Output the (x, y) coordinate of the center of the cell containing the given text.  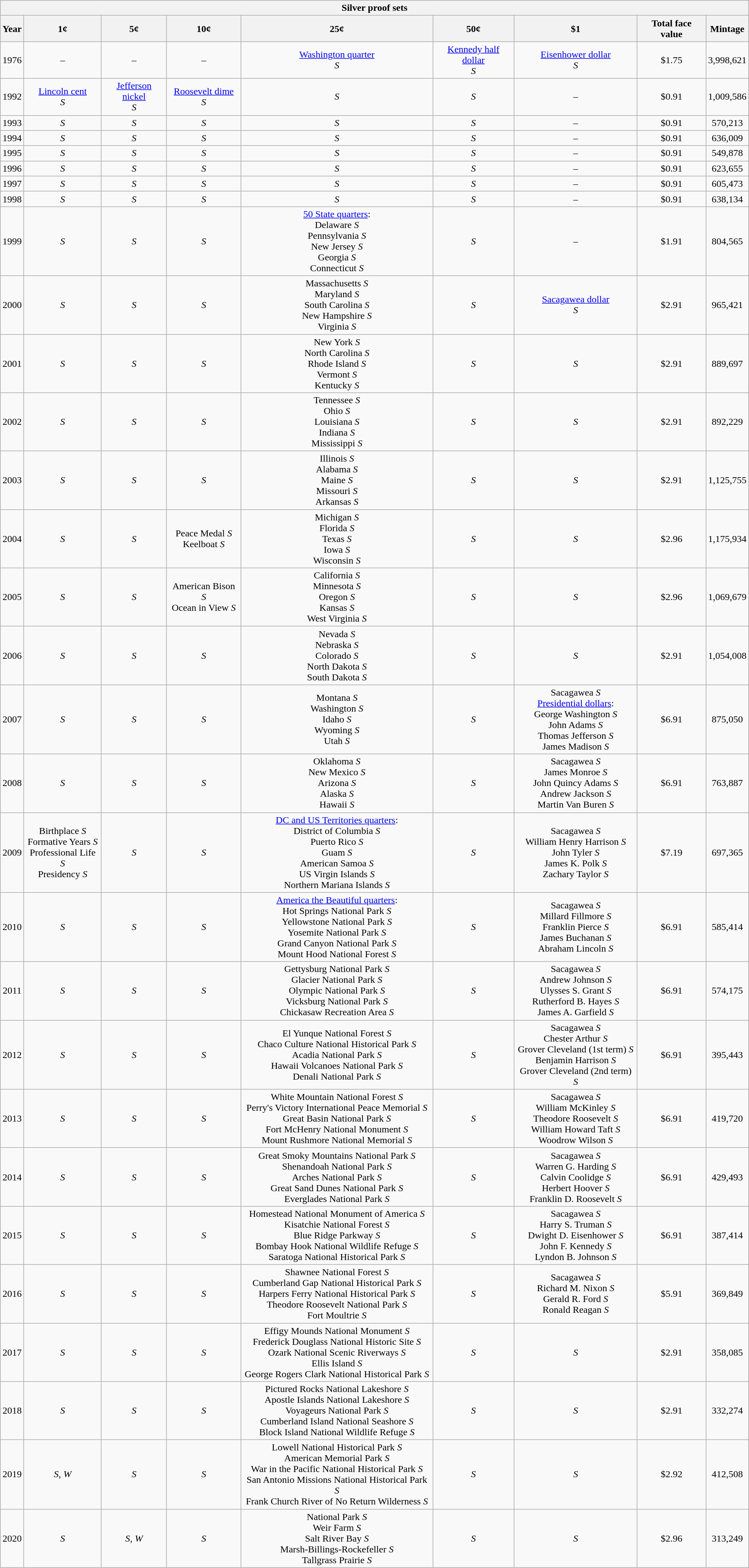
Sacagawea SWarren G. Harding SCalvin Coolidge SHerbert Hoover SFranklin D. Roosevelt S (576, 1177)
5¢ (134, 29)
638,134 (727, 199)
American Bison SOcean in View S (204, 597)
875,050 (727, 719)
Total face value (671, 29)
965,421 (727, 305)
Sacagawea SWilliam Henry Harrison SJohn Tyler SJames K. Polk SZachary Taylor S (576, 852)
412,508 (727, 1474)
395,443 (727, 1054)
2006 (12, 656)
$1.91 (671, 241)
892,229 (727, 422)
2013 (12, 1118)
$7.19 (671, 852)
2003 (12, 480)
Eisenhower dollarS (576, 60)
1,125,755 (727, 480)
2019 (12, 1474)
1,069,679 (727, 597)
El Yunque National Forest SChaco Culture National Historical Park SAcadia National Park SHawaii Volcanoes National Park SDenali National Park S (337, 1054)
549,878 (727, 153)
2015 (12, 1235)
$2.92 (671, 1474)
1997 (12, 184)
Sacagawea SRichard M. Nixon SGerald R. Ford SRonald Reagan S (576, 1294)
1993 (12, 123)
429,493 (727, 1177)
California SMinnesota SOregon SKansas SWest Virginia S (337, 597)
Massachusetts SMaryland SSouth Carolina SNew Hampshire SVirginia S (337, 305)
Sacagawea SChester Arthur SGrover Cleveland (1st term) SBenjamin Harrison SGrover Cleveland (2nd term) S (576, 1054)
Peace Medal SKeelboat S (204, 539)
574,175 (727, 991)
DC and US Territories quarters:District of Columbia SPuerto Rico SGuam SAmerican Samoa SUS Virgin Islands SNorthern Mariana Islands S (337, 852)
New York SNorth Carolina SRhode Island SVermont SKentucky S (337, 364)
605,473 (727, 184)
Washington quarterS (337, 60)
Sacagawea SJames Monroe SJohn Quincy Adams SAndrew Jackson SMartin Van Buren S (576, 783)
697,365 (727, 852)
Sacagawea SHarry S. Truman SDwight D. Eisenhower SJohn F. Kennedy SLyndon B. Johnson S (576, 1235)
2005 (12, 597)
3,998,621 (727, 60)
50¢ (474, 29)
313,249 (727, 1538)
2020 (12, 1538)
2004 (12, 539)
2016 (12, 1294)
419,720 (727, 1118)
$1.75 (671, 60)
Year (12, 29)
2000 (12, 305)
889,697 (727, 364)
623,655 (727, 168)
1995 (12, 153)
570,213 (727, 123)
Nevada SNebraska SColorado SNorth Dakota SSouth Dakota S (337, 656)
Sacagawea SMillard Fillmore SFranklin Pierce SJames Buchanan SAbraham Lincoln S (576, 927)
763,887 (727, 783)
Tennessee SOhio SLouisiana SIndiana SMississippi S (337, 422)
585,414 (727, 927)
2001 (12, 364)
Sacagawea SAndrew Johnson SUlysses S. Grant SRutherford B. Hayes SJames A. Garfield S (576, 991)
Mintage (727, 29)
1996 (12, 168)
1¢ (63, 29)
1994 (12, 138)
10¢ (204, 29)
Jefferson nickelS (134, 97)
2009 (12, 852)
358,085 (727, 1352)
2018 (12, 1411)
2014 (12, 1177)
1,175,934 (727, 539)
Roosevelt dimeS (204, 97)
$1 (576, 29)
2011 (12, 991)
Sacagawea SWilliam McKinley STheodore Roosevelt SWilliam Howard Taft SWoodrow Wilson S (576, 1118)
2002 (12, 422)
25¢ (337, 29)
2010 (12, 927)
Birthplace SFormative Years SProfessional Life SPresidency S (63, 852)
Great Smoky Mountains National Park SShenandoah National Park SArches National Park SGreat Sand Dunes National Park SEverglades National Park S (337, 1177)
1,054,008 (727, 656)
Lincoln centS (63, 97)
Sacagawea dollarS (576, 305)
$5.91 (671, 1294)
1976 (12, 60)
Oklahoma SNew Mexico SArizona SAlaska SHawaii S (337, 783)
804,565 (727, 241)
2008 (12, 783)
2007 (12, 719)
1998 (12, 199)
Gettysburg National Park SGlacier National Park SOlympic National Park SVicksburg National Park SChickasaw Recreation Area S (337, 991)
Illinois SAlabama SMaine SMissouri SArkansas S (337, 480)
Montana SWashington SIdaho SWyoming SUtah S (337, 719)
Sacagawea SPresidential dollars:George Washington SJohn Adams SThomas Jefferson SJames Madison S (576, 719)
387,414 (727, 1235)
2012 (12, 1054)
332,274 (727, 1411)
Silver proof sets (374, 8)
Kennedy half dollarS (474, 60)
National Park SWeir Farm SSalt River Bay SMarsh-Billings-Rockefeller STallgrass Prairie S (337, 1538)
636,009 (727, 138)
Michigan SFlorida STexas SIowa SWisconsin S (337, 539)
369,849 (727, 1294)
1992 (12, 97)
1999 (12, 241)
2017 (12, 1352)
1,009,586 (727, 97)
50 State quarters:Delaware SPennsylvania SNew Jersey SGeorgia SConnecticut S (337, 241)
